Pinpoint the cell where the given text exists, returning its [x, y] midpoint coordinate. 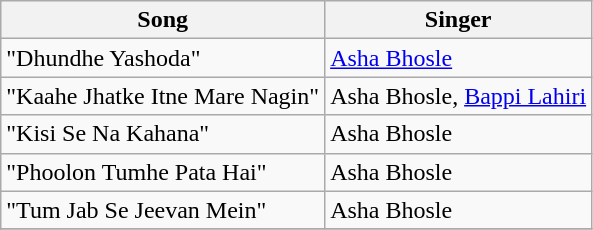
"Tum Jab Se Jeevan Mein" [163, 210]
Singer [458, 20]
Song [163, 20]
"Kisi Se Na Kahana" [163, 134]
"Kaahe Jhatke Itne Mare Nagin" [163, 96]
Asha Bhosle, Bappi Lahiri [458, 96]
"Dhundhe Yashoda" [163, 58]
"Phoolon Tumhe Pata Hai" [163, 172]
